Detect which cell encompasses the target text, then output its [X, Y] center coordinate. 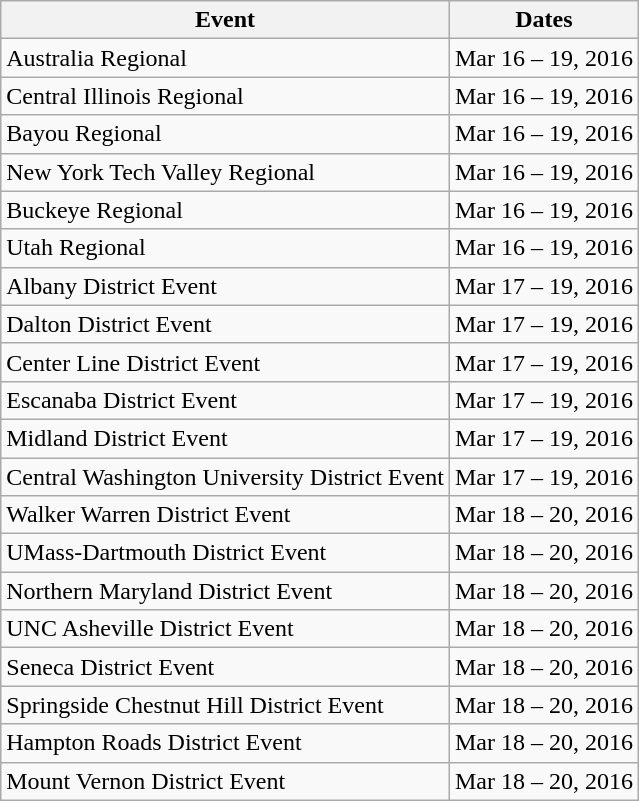
Seneca District Event [226, 667]
UMass-Dartmouth District Event [226, 553]
Mount Vernon District Event [226, 781]
Center Line District Event [226, 362]
Albany District Event [226, 286]
New York Tech Valley Regional [226, 172]
Dates [544, 20]
Midland District Event [226, 438]
Central Washington University District Event [226, 477]
UNC Asheville District Event [226, 629]
Springside Chestnut Hill District Event [226, 705]
Bayou Regional [226, 134]
Buckeye Regional [226, 210]
Event [226, 20]
Australia Regional [226, 58]
Walker Warren District Event [226, 515]
Utah Regional [226, 248]
Dalton District Event [226, 324]
Hampton Roads District Event [226, 743]
Northern Maryland District Event [226, 591]
Escanaba District Event [226, 400]
Central Illinois Regional [226, 96]
